From the cell containing the given text, extract its center point as [x, y] coordinate. 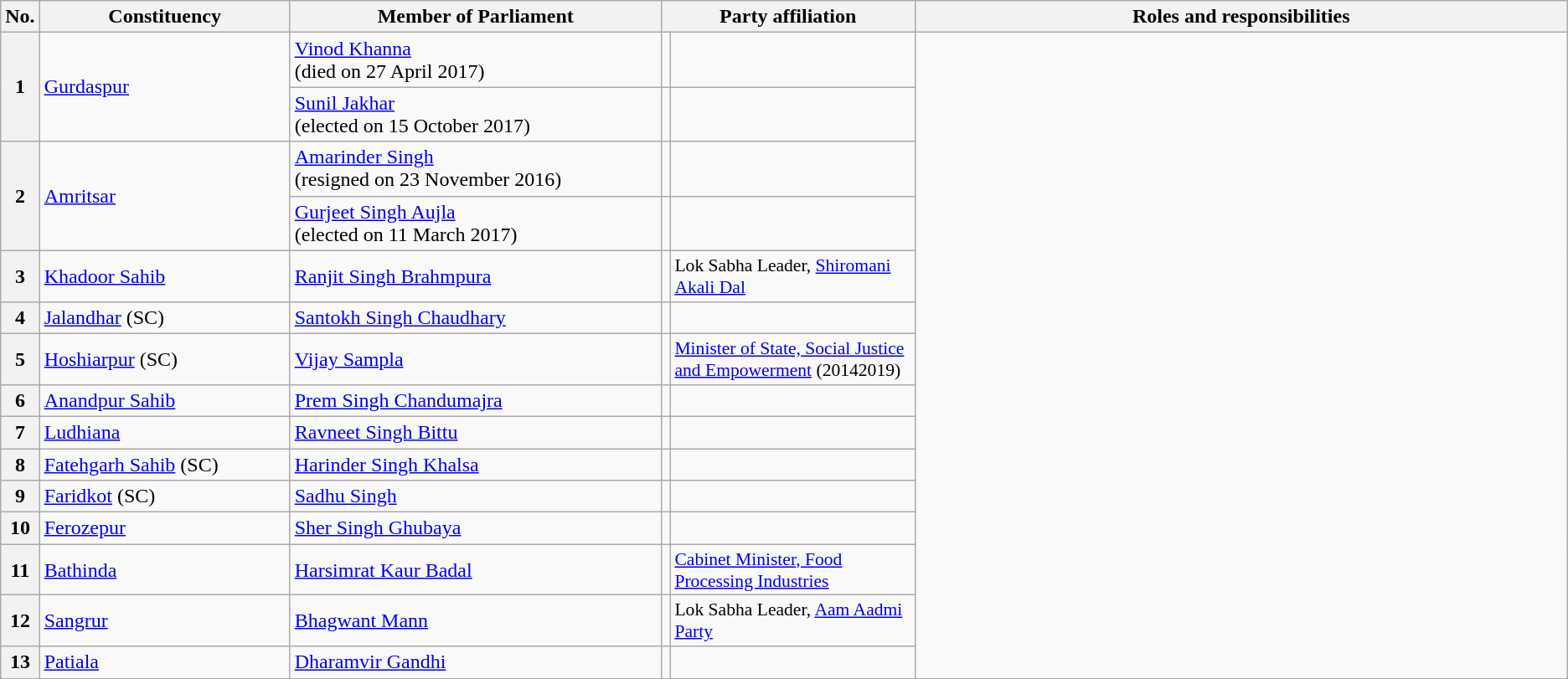
10 [20, 528]
Vinod Khanna(died on 27 April 2017) [476, 60]
3 [20, 276]
Anandpur Sahib [164, 400]
No. [20, 17]
12 [20, 621]
Lok Sabha Leader, Shiromani Akali Dal [792, 276]
Harsimrat Kaur Badal [476, 569]
8 [20, 465]
Bhagwant Mann [476, 621]
Amritsar [164, 196]
Bathinda [164, 569]
Constituency [164, 17]
7 [20, 432]
Gurdaspur [164, 87]
Amarinder Singh(resigned on 23 November 2016) [476, 169]
Roles and responsibilities [1241, 17]
Fatehgarh Sahib (SC) [164, 465]
4 [20, 317]
Sadhu Singh [476, 496]
Member of Parliament [476, 17]
Ferozepur [164, 528]
Sunil Jakhar(elected on 15 October 2017) [476, 114]
Sher Singh Ghubaya [476, 528]
Faridkot (SC) [164, 496]
Gurjeet Singh Aujla(elected on 11 March 2017) [476, 223]
Jalandhar (SC) [164, 317]
13 [20, 662]
6 [20, 400]
Party affiliation [787, 17]
Hoshiarpur (SC) [164, 358]
Ranjit Singh Brahmpura [476, 276]
Prem Singh Chandumajra [476, 400]
Santokh Singh Chaudhary [476, 317]
Khadoor Sahib [164, 276]
Harinder Singh Khalsa [476, 465]
1 [20, 87]
Ludhiana [164, 432]
9 [20, 496]
Minister of State, Social Justice and Empowerment (20142019) [792, 358]
Sangrur [164, 621]
Patiala [164, 662]
2 [20, 196]
Cabinet Minister, Food Processing Industries [792, 569]
5 [20, 358]
Lok Sabha Leader, Aam Aadmi Party [792, 621]
Dharamvir Gandhi [476, 662]
Ravneet Singh Bittu [476, 432]
11 [20, 569]
Vijay Sampla [476, 358]
